Capture the cell that displays the provided text and extract its (x, y) central coordinate. 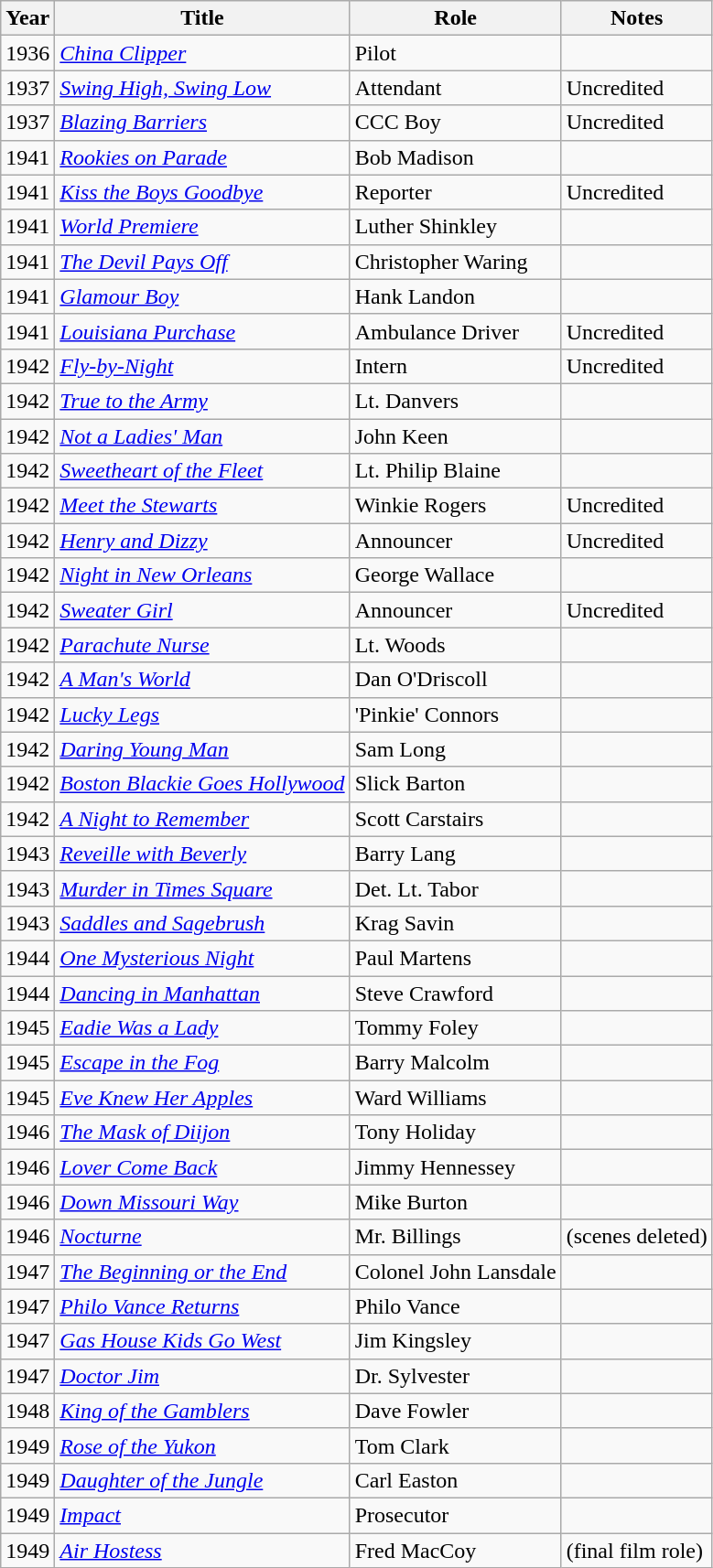
Down Missouri Way (202, 1202)
Mike Burton (456, 1202)
Air Hostess (202, 1551)
Lover Come Back (202, 1167)
Blazing Barriers (202, 123)
Boston Blackie Goes Hollywood (202, 784)
Slick Barton (456, 784)
Lt. Woods (456, 645)
John Keen (456, 436)
Philo Vance (456, 1306)
Parachute Nurse (202, 645)
Philo Vance Returns (202, 1306)
Reporter (456, 192)
Tom Clark (456, 1445)
Paul Martens (456, 958)
Hank Landon (456, 296)
World Premiere (202, 227)
A Man's World (202, 680)
Carl Easton (456, 1480)
Rose of the Yukon (202, 1445)
1948 (27, 1411)
Barry Malcolm (456, 1063)
Luther Shinkley (456, 227)
Dan O'Driscoll (456, 680)
Escape in the Fog (202, 1063)
Saddles and Sagebrush (202, 923)
'Pinkie' Connors (456, 714)
Intern (456, 366)
Prosecutor (456, 1515)
Reveille with Beverly (202, 854)
Dave Fowler (456, 1411)
Louisiana Purchase (202, 331)
Lt. Danvers (456, 401)
Jimmy Hennessey (456, 1167)
Daring Young Man (202, 749)
China Clipper (202, 53)
Henry and Dizzy (202, 541)
Fred MacCoy (456, 1551)
Tommy Foley (456, 1028)
Krag Savin (456, 923)
Fly-by-Night (202, 366)
George Wallace (456, 575)
Gas House Kids Go West (202, 1341)
Sweater Girl (202, 610)
Lt. Philip Blaine (456, 471)
Murder in Times Square (202, 888)
Steve Crawford (456, 993)
Eadie Was a Lady (202, 1028)
Nocturne (202, 1237)
A Night to Remember (202, 819)
(final film role) (637, 1551)
Eve Knew Her Apples (202, 1098)
Mr. Billings (456, 1237)
King of the Gamblers (202, 1411)
Year (27, 18)
CCC Boy (456, 123)
Winkie Rogers (456, 506)
Christopher Waring (456, 262)
Role (456, 18)
Pilot (456, 53)
Tony Holiday (456, 1133)
Sam Long (456, 749)
(scenes deleted) (637, 1237)
Swing High, Swing Low (202, 88)
Scott Carstairs (456, 819)
Not a Ladies' Man (202, 436)
Barry Lang (456, 854)
Title (202, 18)
Ward Williams (456, 1098)
Attendant (456, 88)
Impact (202, 1515)
True to the Army (202, 401)
Notes (637, 18)
Ambulance Driver (456, 331)
One Mysterious Night (202, 958)
Glamour Boy (202, 296)
Kiss the Boys Goodbye (202, 192)
The Beginning or the End (202, 1272)
The Devil Pays Off (202, 262)
Daughter of the Jungle (202, 1480)
Night in New Orleans (202, 575)
Doctor Jim (202, 1376)
Dancing in Manhattan (202, 993)
The Mask of Diijon (202, 1133)
Rookies on Parade (202, 157)
Det. Lt. Tabor (456, 888)
Jim Kingsley (456, 1341)
Colonel John Lansdale (456, 1272)
Bob Madison (456, 157)
Meet the Stewarts (202, 506)
Sweetheart of the Fleet (202, 471)
Lucky Legs (202, 714)
1936 (27, 53)
Dr. Sylvester (456, 1376)
